Find where the given text appears and provide that cell's center as (X, Y) coordinate. 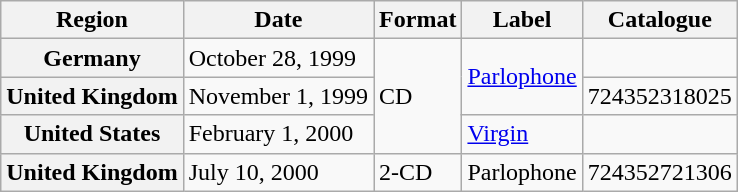
Date (278, 20)
Region (92, 20)
Virgin (522, 134)
February 1, 2000 (278, 134)
Catalogue (660, 20)
724352318025 (660, 96)
Format (418, 20)
724352721306 (660, 172)
CD (418, 96)
Germany (92, 58)
2-CD (418, 172)
United States (92, 134)
Label (522, 20)
October 28, 1999 (278, 58)
November 1, 1999 (278, 96)
July 10, 2000 (278, 172)
